Determine the (x, y) coordinate at the center of the cell enclosing the given text.  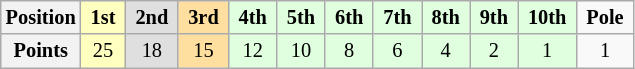
8th (446, 17)
Position (41, 17)
9th (494, 17)
15 (203, 51)
10 (301, 51)
5th (301, 17)
25 (104, 51)
4th (253, 17)
1st (104, 17)
3rd (203, 17)
7th (397, 17)
12 (253, 51)
18 (152, 51)
Pole (604, 17)
2nd (152, 17)
8 (349, 51)
6 (397, 51)
Points (41, 51)
4 (446, 51)
10th (547, 17)
2 (494, 51)
6th (349, 17)
